Search for the cell housing the specified text and yield its [X, Y] center coordinate. 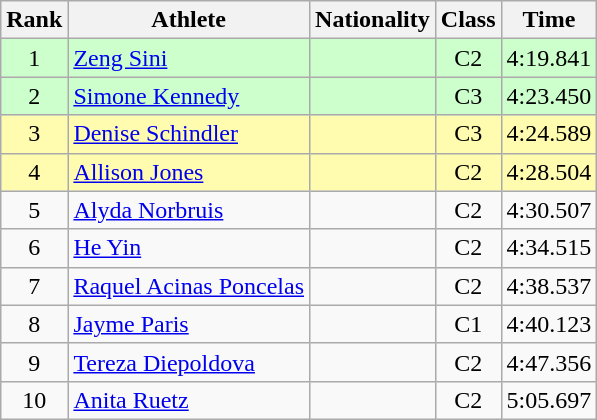
4:40.123 [549, 324]
4:23.450 [549, 96]
Tereza Diepoldova [189, 362]
6 [34, 248]
Athlete [189, 20]
4:30.507 [549, 210]
Denise Schindler [189, 134]
7 [34, 286]
Rank [34, 20]
3 [34, 134]
2 [34, 96]
4:38.537 [549, 286]
Raquel Acinas Poncelas [189, 286]
He Yin [189, 248]
5 [34, 210]
4:19.841 [549, 58]
C1 [468, 324]
Allison Jones [189, 172]
4:24.589 [549, 134]
1 [34, 58]
4:28.504 [549, 172]
Zeng Sini [189, 58]
Jayme Paris [189, 324]
Time [549, 20]
4:34.515 [549, 248]
4:47.356 [549, 362]
Alyda Norbruis [189, 210]
Anita Ruetz [189, 400]
Nationality [373, 20]
5:05.697 [549, 400]
8 [34, 324]
Class [468, 20]
Simone Kennedy [189, 96]
4 [34, 172]
9 [34, 362]
10 [34, 400]
